Output the (X, Y) coordinate of the center of the cell containing the given text.  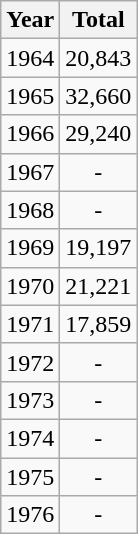
1973 (30, 400)
20,843 (98, 58)
Total (98, 20)
1967 (30, 172)
1965 (30, 96)
Year (30, 20)
1969 (30, 248)
1968 (30, 210)
1972 (30, 362)
29,240 (98, 134)
1976 (30, 515)
1966 (30, 134)
21,221 (98, 286)
1964 (30, 58)
19,197 (98, 248)
17,859 (98, 324)
1974 (30, 438)
1975 (30, 477)
1971 (30, 324)
1970 (30, 286)
32,660 (98, 96)
